Find where the given text appears and provide that cell's center as (X, Y) coordinate. 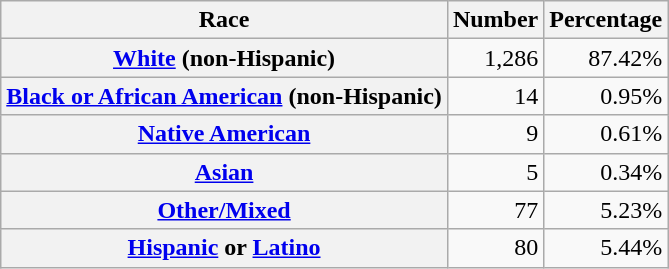
Percentage (606, 20)
White (non-Hispanic) (224, 58)
0.34% (606, 172)
Hispanic or Latino (224, 248)
87.42% (606, 58)
80 (495, 248)
14 (495, 96)
0.95% (606, 96)
5.44% (606, 248)
Native American (224, 134)
0.61% (606, 134)
9 (495, 134)
Race (224, 20)
Black or African American (non-Hispanic) (224, 96)
5.23% (606, 210)
Other/Mixed (224, 210)
77 (495, 210)
Number (495, 20)
5 (495, 172)
1,286 (495, 58)
Asian (224, 172)
